Return [x, y] of the center of cell containing provided text 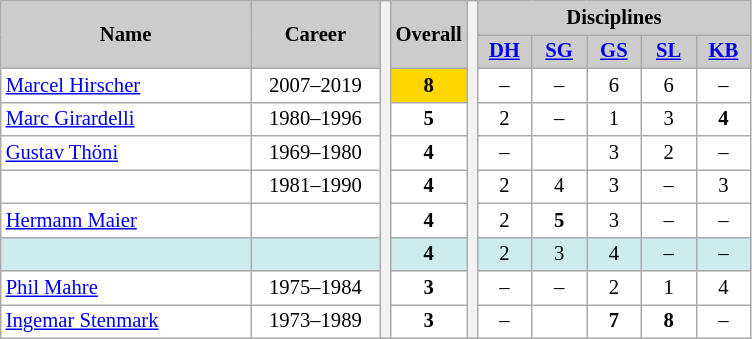
Name [126, 34]
Marcel Hirscher [126, 85]
7 [614, 321]
Phil Mahre [126, 287]
1981–1990 [315, 186]
Marc Girardelli [126, 119]
DH [504, 51]
Overall [428, 34]
KB [724, 51]
Disciplines [614, 17]
2007–2019 [315, 85]
1969–1980 [315, 153]
SG [560, 51]
Hermann Maier [126, 220]
GS [614, 51]
Gustav Thöni [126, 153]
SL [668, 51]
1980–1996 [315, 119]
1973–1989 [315, 321]
Career [315, 34]
Ingemar Stenmark [126, 321]
1975–1984 [315, 287]
